Return the (x, y) coordinate for the center point of the cell that contains the specified text.  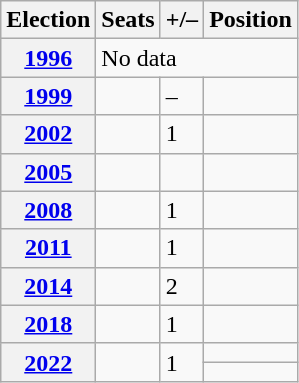
2008 (48, 210)
1999 (48, 96)
+/– (182, 20)
– (182, 96)
Position (251, 20)
1996 (48, 58)
No data (197, 58)
2022 (48, 362)
Seats (128, 20)
2014 (48, 286)
2005 (48, 172)
Election (48, 20)
2011 (48, 248)
2 (182, 286)
2018 (48, 324)
2002 (48, 134)
